Output the (X, Y) coordinate of the center of the cell containing the given text.  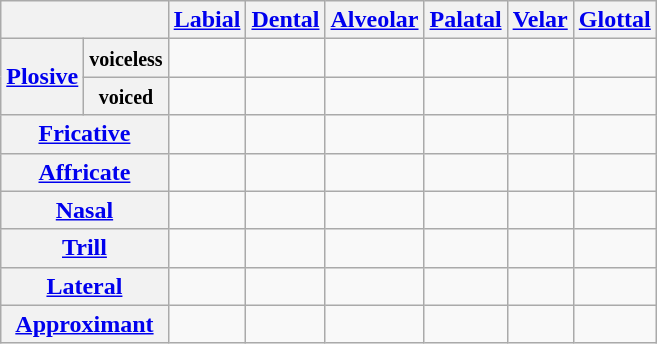
Glottal (614, 20)
Velar (540, 20)
voiced (126, 96)
Plosive (42, 77)
Fricative (84, 134)
voiceless (126, 58)
Affricate (84, 172)
Trill (84, 248)
Lateral (84, 286)
Palatal (466, 20)
Nasal (84, 210)
Approximant (84, 324)
Alveolar (374, 20)
Labial (207, 20)
Dental (286, 20)
